For the text-containing cell, return its midpoint in (X, Y) coordinate format. 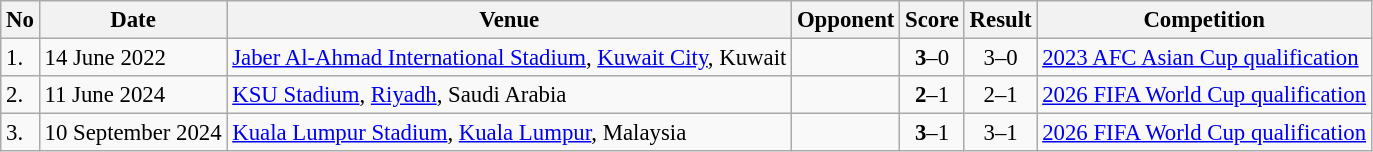
No (20, 20)
11 June 2024 (133, 95)
1. (20, 58)
Venue (510, 20)
2023 AFC Asian Cup qualification (1204, 58)
Competition (1204, 20)
3. (20, 133)
Result (1000, 20)
Score (932, 20)
Kuala Lumpur Stadium, Kuala Lumpur, Malaysia (510, 133)
Jaber Al-Ahmad International Stadium, Kuwait City, Kuwait (510, 58)
Opponent (846, 20)
10 September 2024 (133, 133)
14 June 2022 (133, 58)
KSU Stadium, Riyadh, Saudi Arabia (510, 95)
Date (133, 20)
2. (20, 95)
